Return (x, y) of the center of cell containing provided text 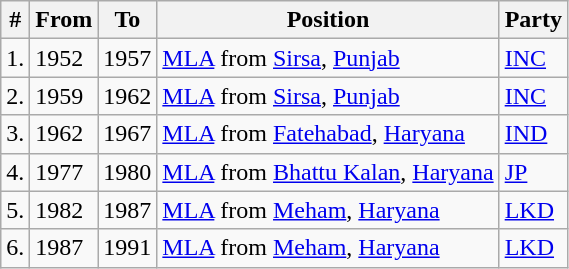
MLA from Fatehabad, Haryana (328, 134)
# (16, 20)
4. (16, 172)
Party (533, 20)
IND (533, 134)
To (128, 20)
1. (16, 58)
3. (16, 134)
1957 (128, 58)
1952 (64, 58)
1967 (128, 134)
Position (328, 20)
5. (16, 210)
MLA from Bhattu Kalan, Haryana (328, 172)
1977 (64, 172)
6. (16, 248)
JP (533, 172)
1959 (64, 96)
1991 (128, 248)
1982 (64, 210)
2. (16, 96)
From (64, 20)
1980 (128, 172)
